Detect which cell encompasses the target text, then output its (X, Y) center coordinate. 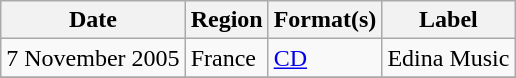
Region (226, 20)
France (226, 58)
7 November 2005 (93, 58)
Date (93, 20)
Label (448, 20)
CD (325, 58)
Format(s) (325, 20)
Edina Music (448, 58)
